Return (X, Y) of the center of cell containing provided text 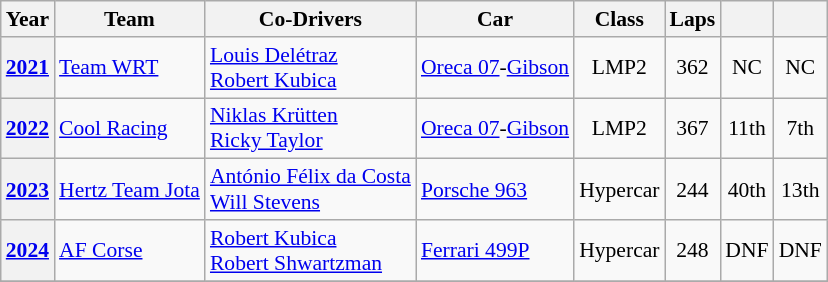
13th (800, 190)
40th (746, 190)
Ferrari 499P (495, 250)
Team WRT (130, 68)
Laps (693, 19)
Co-Drivers (310, 19)
11th (746, 128)
244 (693, 190)
362 (693, 68)
Cool Racing (130, 128)
2023 (28, 190)
Robert Kubica Robert Shwartzman (310, 250)
António Félix da Costa Will Stevens (310, 190)
Class (619, 19)
2021 (28, 68)
Louis Delétraz Robert Kubica (310, 68)
Team (130, 19)
2022 (28, 128)
AF Corse (130, 250)
Niklas Krütten Ricky Taylor (310, 128)
Hertz Team Jota (130, 190)
Year (28, 19)
Car (495, 19)
367 (693, 128)
2024 (28, 250)
248 (693, 250)
7th (800, 128)
Porsche 963 (495, 190)
